Determine the [X, Y] coordinate at the center of the cell enclosing the given text.  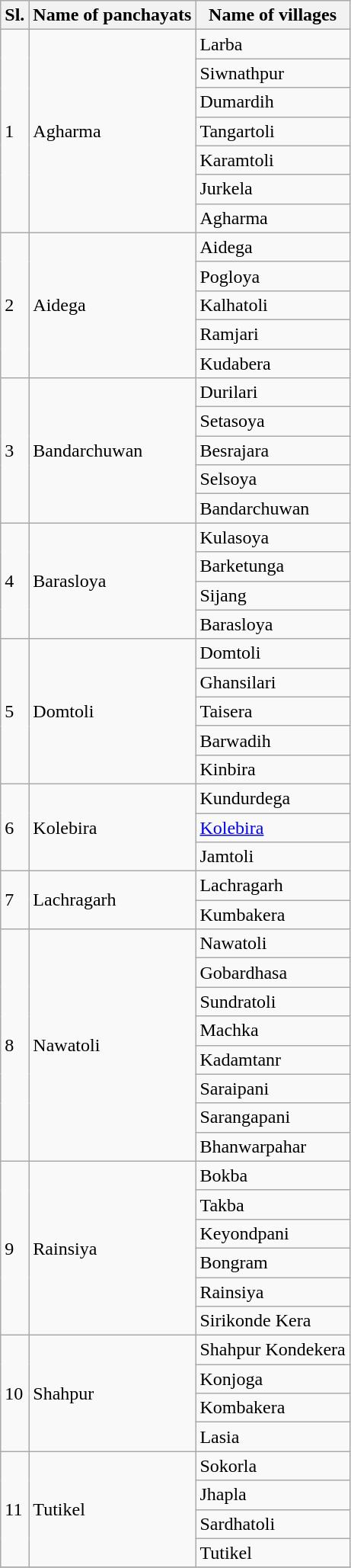
Kundurdega [273, 798]
Ghansilari [273, 682]
Bhanwarpahar [273, 1146]
Durilari [273, 393]
9 [15, 1248]
6 [15, 827]
Tangartoli [273, 131]
Setasoya [273, 422]
Karamtoli [273, 160]
10 [15, 1393]
Name of villages [273, 15]
Bokba [273, 1175]
Sijang [273, 595]
Sokorla [273, 1466]
Taisera [273, 711]
Besrajara [273, 451]
Sarangapani [273, 1117]
11 [15, 1509]
Sirikonde Kera [273, 1321]
Jurkela [273, 189]
Barwadih [273, 740]
Keyondpani [273, 1233]
Selsoya [273, 479]
5 [15, 711]
Saraipani [273, 1089]
Barketunga [273, 566]
4 [15, 581]
Kadamtanr [273, 1060]
Sundratoli [273, 1002]
Dumardih [273, 102]
Pogloya [273, 276]
Siwnathpur [273, 73]
Bongram [273, 1262]
Ramjari [273, 334]
Name of panchayats [113, 15]
Konjoga [273, 1379]
Kudabera [273, 364]
Kinbira [273, 769]
Jamtoli [273, 857]
Shahpur Kondekera [273, 1350]
Larba [273, 44]
Shahpur [113, 1393]
2 [15, 305]
1 [15, 131]
Lasia [273, 1437]
8 [15, 1045]
Sardhatoli [273, 1524]
Kumbakera [273, 915]
Kalhatoli [273, 305]
Takba [273, 1204]
Kulasoya [273, 537]
Machka [273, 1031]
Gobardhasa [273, 973]
3 [15, 451]
Sl. [15, 15]
7 [15, 900]
Jhapla [273, 1495]
Kombakera [273, 1408]
